Capture the cell that displays the provided text and extract its [X, Y] central coordinate. 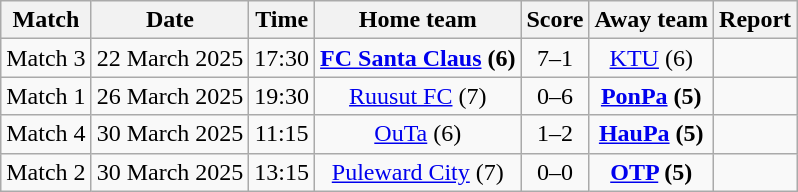
13:15 [282, 172]
19:30 [282, 96]
Date [170, 20]
11:15 [282, 134]
0–6 [555, 96]
Puleward City (7) [418, 172]
Match 1 [46, 96]
HauPa (5) [652, 134]
Report [756, 20]
7–1 [555, 58]
22 March 2025 [170, 58]
1–2 [555, 134]
Ruusut FC (7) [418, 96]
Time [282, 20]
KTU (6) [652, 58]
Away team [652, 20]
Match [46, 20]
Match 2 [46, 172]
PonPa (5) [652, 96]
Match 3 [46, 58]
OuTa (6) [418, 134]
OTP (5) [652, 172]
17:30 [282, 58]
Home team [418, 20]
Score [555, 20]
26 March 2025 [170, 96]
FC Santa Claus (6) [418, 58]
Match 4 [46, 134]
0–0 [555, 172]
